Output the (x, y) coordinate of the center of the cell containing the given text.  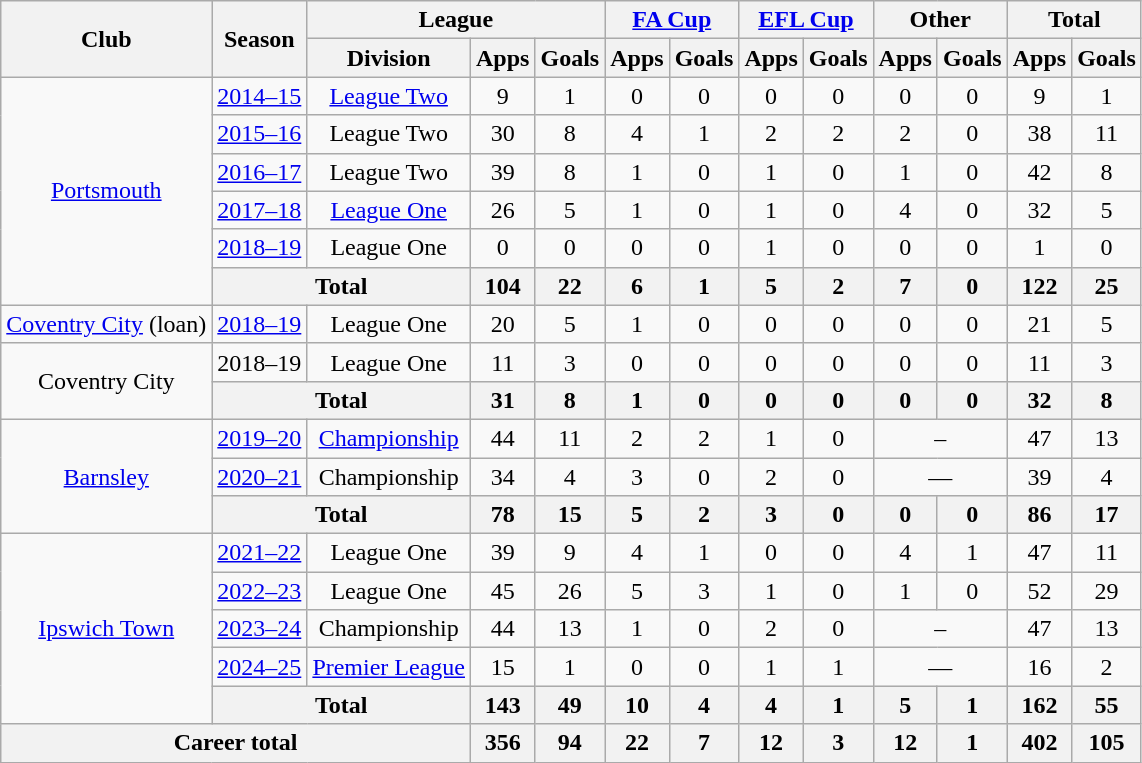
143 (503, 705)
104 (503, 286)
Ipswich Town (106, 629)
20 (503, 324)
Career total (236, 743)
6 (637, 286)
Other (940, 20)
45 (503, 591)
25 (1107, 286)
Premier League (389, 667)
2021–22 (260, 553)
Barnsley (106, 476)
29 (1107, 591)
122 (1039, 286)
31 (503, 400)
52 (1039, 591)
Season (260, 39)
402 (1039, 743)
2017–18 (260, 210)
10 (637, 705)
EFL Cup (806, 20)
55 (1107, 705)
2014–15 (260, 96)
78 (503, 515)
162 (1039, 705)
Club (106, 39)
30 (503, 134)
2015–16 (260, 134)
Portsmouth (106, 191)
League (456, 20)
2016–17 (260, 172)
94 (570, 743)
105 (1107, 743)
86 (1039, 515)
21 (1039, 324)
2020–21 (260, 477)
FA Cup (672, 20)
2022–23 (260, 591)
34 (503, 477)
Division (389, 58)
Coventry City (loan) (106, 324)
2024–25 (260, 667)
356 (503, 743)
2023–24 (260, 629)
42 (1039, 172)
Coventry City (106, 381)
49 (570, 705)
2019–20 (260, 438)
17 (1107, 515)
38 (1039, 134)
16 (1039, 667)
